Scan for the cell matching the given text and deliver its [X, Y] coordinate at center. 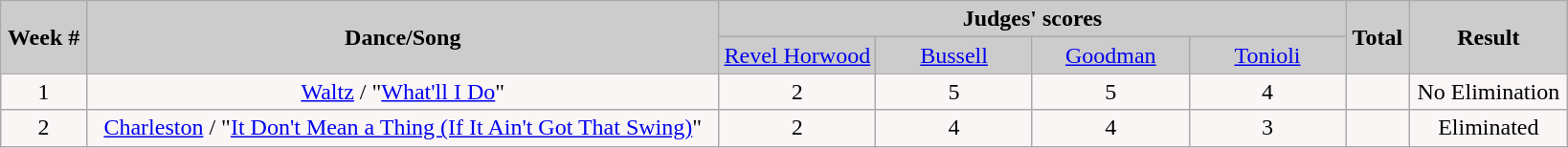
Waltz / "What'll I Do" [402, 92]
Revel Horwood [797, 55]
Judges' scores [1032, 19]
Charleston / "It Don't Mean a Thing (If It Ain't Got That Swing)" [402, 128]
1 [44, 92]
Week # [44, 37]
3 [1267, 128]
Dance/Song [402, 37]
Total [1378, 37]
Eliminated [1489, 128]
Goodman [1110, 55]
Bussell [954, 55]
No Elimination [1489, 92]
Tonioli [1267, 55]
Result [1489, 37]
